Find where the given text appears and provide that cell's center as (x, y) coordinate. 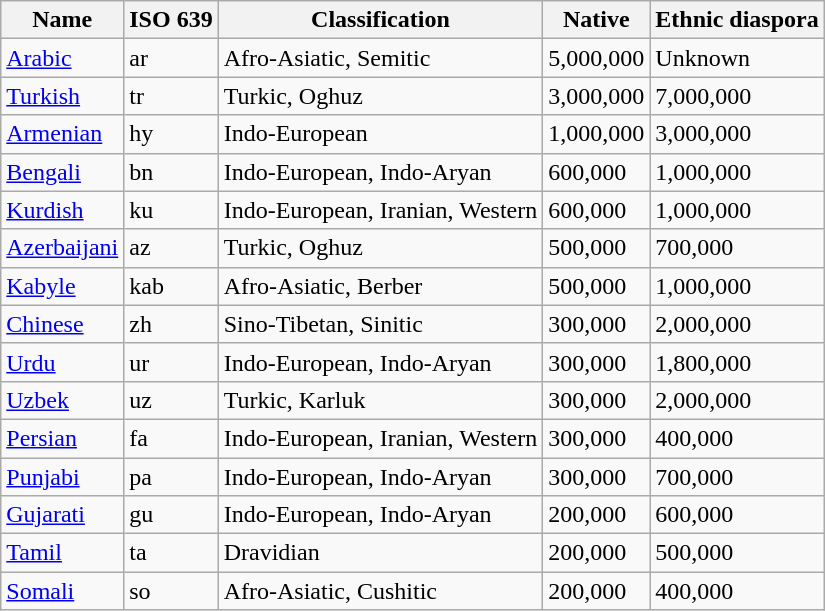
ur (171, 362)
5,000,000 (596, 58)
Persian (62, 438)
7,000,000 (737, 96)
Sino-Tibetan, Sinitic (380, 324)
fa (171, 438)
1,800,000 (737, 362)
gu (171, 515)
Turkic, Karluk (380, 400)
Indo-European (380, 134)
Dravidian (380, 553)
zh (171, 324)
Ethnic diaspora (737, 20)
Turkish (62, 96)
Afro-Asiatic, Cushitic (380, 591)
Tamil (62, 553)
Arabic (62, 58)
uz (171, 400)
Afro-Asiatic, Semitic (380, 58)
kab (171, 286)
Kurdish (62, 210)
so (171, 591)
Chinese (62, 324)
ar (171, 58)
hy (171, 134)
Afro-Asiatic, Berber (380, 286)
Punjabi (62, 477)
Uzbek (62, 400)
Armenian (62, 134)
Somali (62, 591)
pa (171, 477)
Kabyle (62, 286)
Unknown (737, 58)
ta (171, 553)
tr (171, 96)
Native (596, 20)
bn (171, 172)
ISO 639 (171, 20)
Bengali (62, 172)
Azerbaijani (62, 248)
Gujarati (62, 515)
ku (171, 210)
Classification (380, 20)
az (171, 248)
Name (62, 20)
Urdu (62, 362)
